Detect which cell encompasses the target text, then output its [X, Y] center coordinate. 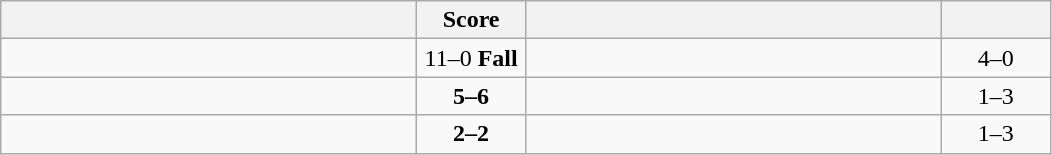
Score [472, 20]
11–0 Fall [472, 58]
2–2 [472, 134]
4–0 [996, 58]
5–6 [472, 96]
